Scan for the cell matching the given text and deliver its (x, y) coordinate at center. 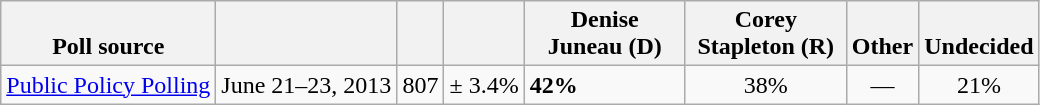
DeniseJuneau (D) (604, 34)
38% (766, 85)
Undecided (979, 34)
± 3.4% (484, 85)
42% (604, 85)
Public Policy Polling (108, 85)
— (882, 85)
21% (979, 85)
807 (420, 85)
June 21–23, 2013 (306, 85)
Other (882, 34)
Poll source (108, 34)
CoreyStapleton (R) (766, 34)
